Identify which cell holds the provided text, then report its (x, y) central coordinate. 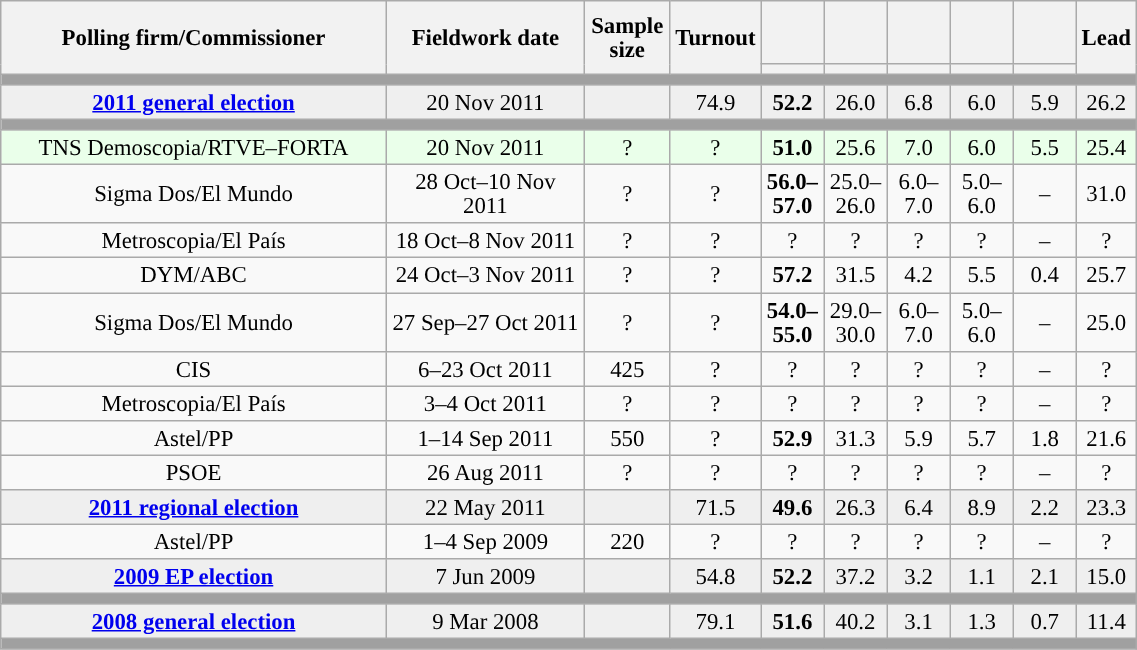
24 Oct–3 Nov 2011 (485, 276)
21.6 (1106, 438)
3.2 (918, 576)
54.8 (716, 576)
8.9 (982, 508)
6–23 Oct 2011 (485, 368)
74.9 (716, 102)
9 Mar 2008 (485, 622)
2.2 (1044, 508)
0.4 (1044, 276)
2008 general election (194, 622)
1.1 (982, 576)
1.8 (1044, 438)
550 (627, 438)
0.7 (1044, 622)
Turnout (716, 38)
56.0–57.0 (792, 194)
2011 regional election (194, 508)
26.2 (1106, 102)
25.0–26.0 (856, 194)
6.8 (918, 102)
425 (627, 368)
5.7 (982, 438)
22 May 2011 (485, 508)
54.0–55.0 (792, 322)
27 Sep–27 Oct 2011 (485, 322)
2.1 (1044, 576)
2009 EP election (194, 576)
Polling firm/Commissioner (194, 38)
26 Aug 2011 (485, 472)
28 Oct–10 Nov 2011 (485, 194)
71.5 (716, 508)
TNS Demoscopia/RTVE–FORTA (194, 148)
49.6 (792, 508)
79.1 (716, 622)
4.2 (918, 276)
25.0 (1106, 322)
18 Oct–8 Nov 2011 (485, 242)
31.5 (856, 276)
51.0 (792, 148)
37.2 (856, 576)
Lead (1106, 38)
25.4 (1106, 148)
1–4 Sep 2009 (485, 542)
6.4 (918, 508)
25.6 (856, 148)
51.6 (792, 622)
11.4 (1106, 622)
DYM/ABC (194, 276)
23.3 (1106, 508)
1–14 Sep 2011 (485, 438)
15.0 (1106, 576)
26.3 (856, 508)
PSOE (194, 472)
57.2 (792, 276)
7.0 (918, 148)
40.2 (856, 622)
3–4 Oct 2011 (485, 404)
29.0–30.0 (856, 322)
Sample size (627, 38)
52.9 (792, 438)
7 Jun 2009 (485, 576)
3.1 (918, 622)
CIS (194, 368)
31.0 (1106, 194)
26.0 (856, 102)
1.3 (982, 622)
220 (627, 542)
2011 general election (194, 102)
Fieldwork date (485, 38)
31.3 (856, 438)
25.7 (1106, 276)
